Scan for the cell matching the given text and deliver its [x, y] coordinate at center. 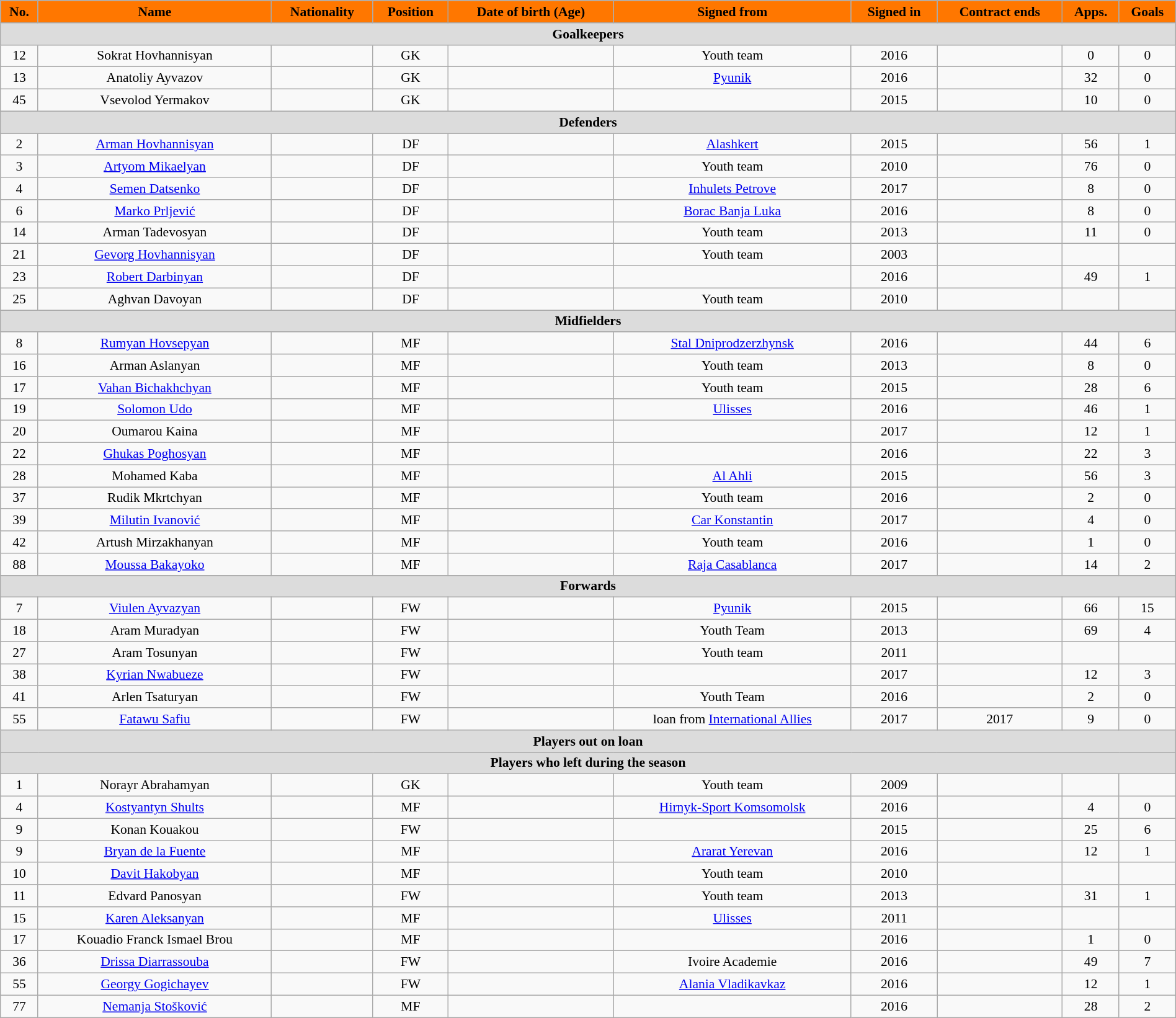
Kostyantyn Shults [155, 808]
Position [411, 12]
Viulen Ayvazyan [155, 609]
Gevorg Hovhannisyan [155, 255]
66 [1091, 609]
88 [19, 565]
Inhulets Petrove [733, 189]
Players out on loan [588, 741]
Alashkert [733, 145]
18 [19, 631]
Arman Hovhannisyan [155, 145]
Ghukas Poghosyan [155, 454]
Kyrian Nwabueze [155, 675]
19 [19, 409]
Karen Aleksanyan [155, 918]
Solomon Udo [155, 409]
Vahan Bichakhchyan [155, 388]
Aram Tosunyan [155, 653]
38 [19, 675]
41 [19, 697]
Georgy Gogichayev [155, 985]
Edvard Panosyan [155, 896]
Hirnyk-Sport Komsomolsk [733, 808]
31 [1091, 896]
44 [1091, 344]
loan from International Allies [733, 719]
Nemanja Stošković [155, 1006]
Stal Dniprodzerzhynsk [733, 344]
37 [19, 498]
Ararat Yerevan [733, 852]
Sokrat Hovhannisyan [155, 56]
Al Ahli [733, 476]
Players who left during the season [588, 763]
Konan Kouakou [155, 829]
Contract ends [1000, 12]
Forwards [588, 586]
45 [19, 100]
23 [19, 277]
Nationality [323, 12]
Davit Hakobyan [155, 874]
36 [19, 962]
Artyom Mikaelyan [155, 167]
Kouadio Franck Ismael Brou [155, 940]
Defenders [588, 122]
Artush Mirzakhanyan [155, 542]
39 [19, 520]
Rudik Mkrtchyan [155, 498]
Borac Banja Luka [733, 211]
20 [19, 432]
Signed from [733, 12]
77 [19, 1006]
Semen Datsenko [155, 189]
Drissa Diarrassouba [155, 962]
Robert Darbinyan [155, 277]
Signed in [894, 12]
Name [155, 12]
16 [19, 365]
Car Konstantin [733, 520]
Milutin Ivanović [155, 520]
46 [1091, 409]
Goals [1147, 12]
42 [19, 542]
Date of birth (Age) [531, 12]
32 [1091, 78]
Goalkeepers [588, 34]
Arman Aslanyan [155, 365]
Anatoliy Ayvazov [155, 78]
Aram Muradyan [155, 631]
21 [19, 255]
2003 [894, 255]
Bryan de la Fuente [155, 852]
13 [19, 78]
Oumarou Kaina [155, 432]
27 [19, 653]
Alania Vladikavkaz [733, 985]
Fatawu Safiu [155, 719]
Ivoire Academie [733, 962]
Mohamed Kaba [155, 476]
Arlen Tsaturyan [155, 697]
Marko Prljević [155, 211]
Midfielders [588, 321]
Rumyan Hovsepyan [155, 344]
Vsevolod Yermakov [155, 100]
Norayr Abrahamyan [155, 785]
No. [19, 12]
Moussa Bakayoko [155, 565]
Raja Casablanca [733, 565]
69 [1091, 631]
Aghvan Davoyan [155, 299]
Apps. [1091, 12]
Arman Tadevosyan [155, 233]
2009 [894, 785]
76 [1091, 167]
